From the cell containing the given text, extract its center point as [x, y] coordinate. 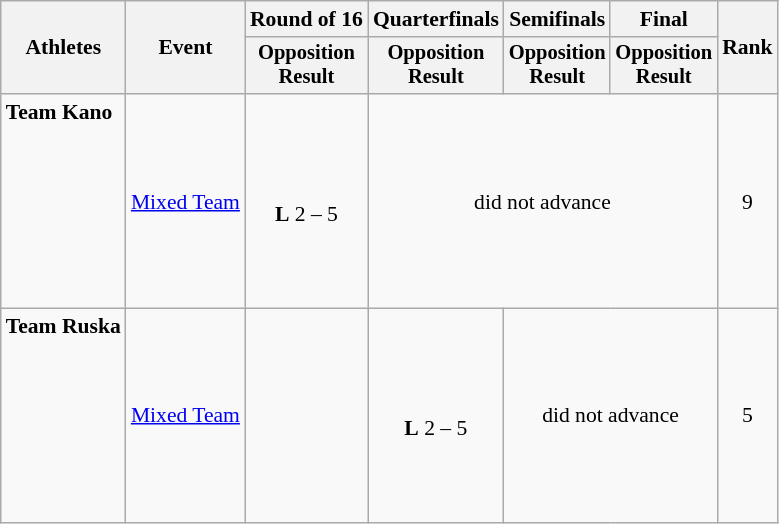
5 [748, 416]
Final [664, 19]
Semifinals [558, 19]
Athletes [64, 48]
Rank [748, 48]
Event [186, 48]
Quarterfinals [436, 19]
Team Ruska [64, 416]
Team Kano [64, 201]
9 [748, 201]
Round of 16 [306, 19]
